Detect which cell encompasses the target text, then output its (X, Y) center coordinate. 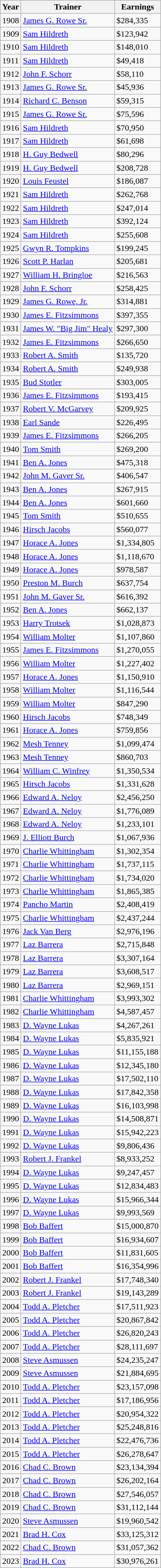
2014 (11, 1440)
Scott P. Harlan (68, 262)
1960 (11, 717)
$216,563 (138, 275)
$209,925 (138, 409)
$406,547 (138, 476)
$26,202,164 (138, 1481)
1970 (11, 851)
James W. "Big Jim" Healy (68, 328)
2017 (11, 1481)
$2,437,244 (138, 918)
$759,856 (138, 730)
$16,934,607 (138, 1239)
1953 (11, 623)
$2,969,151 (138, 985)
1997 (11, 1213)
1956 (11, 663)
$31,057,362 (138, 1548)
2023 (11, 1561)
1979 (11, 971)
1935 (11, 382)
2003 (11, 1293)
William H. Bringloe (68, 275)
$1,865,385 (138, 891)
1978 (11, 958)
Earl Sande (68, 422)
$860,703 (138, 757)
$1,734,020 (138, 878)
1923 (11, 221)
$284,335 (138, 20)
1934 (11, 369)
1922 (11, 208)
Trainer (68, 7)
1967 (11, 811)
1924 (11, 235)
$17,748,340 (138, 1280)
$26,820,243 (138, 1333)
1941 (11, 462)
1976 (11, 931)
1972 (11, 878)
$9,806,436 (138, 1146)
1964 (11, 770)
$49,418 (138, 61)
$205,681 (138, 262)
$21,884,695 (138, 1373)
$258,425 (138, 288)
Louis Feustel (68, 181)
$266,650 (138, 342)
2011 (11, 1400)
2012 (11, 1413)
$61,698 (138, 141)
1917 (11, 141)
1998 (11, 1226)
2013 (11, 1427)
1937 (11, 409)
$25,248,816 (138, 1427)
1928 (11, 288)
$267,915 (138, 489)
1939 (11, 436)
1996 (11, 1199)
1943 (11, 489)
$2,715,848 (138, 945)
1930 (11, 315)
Robert V. McGarvey (68, 409)
1927 (11, 275)
1999 (11, 1239)
$748,349 (138, 717)
1925 (11, 248)
1949 (11, 569)
1995 (11, 1186)
$15,966,344 (138, 1199)
$17,842,358 (138, 1092)
$255,608 (138, 235)
$208,728 (138, 168)
$247,014 (138, 208)
$1,233,101 (138, 824)
1957 (11, 677)
1946 (11, 529)
$14,508,871 (138, 1119)
$15,942,223 (138, 1132)
1966 (11, 797)
$847,290 (138, 704)
$16,103,998 (138, 1106)
$3,608,517 (138, 971)
1932 (11, 342)
$510,655 (138, 516)
$616,392 (138, 597)
$23,134,394 (138, 1467)
1940 (11, 449)
$262,768 (138, 195)
1986 (11, 1065)
1938 (11, 422)
1929 (11, 302)
$59,315 (138, 101)
$1,067,936 (138, 838)
$1,099,474 (138, 744)
$1,227,402 (138, 663)
$19,960,542 (138, 1521)
1933 (11, 355)
1984 (11, 1039)
$1,737,115 (138, 864)
1952 (11, 610)
1990 (11, 1119)
$17,186,956 (138, 1400)
1911 (11, 61)
1920 (11, 181)
$30,976,261 (138, 1561)
James G. Rowe, Jr. (68, 302)
1926 (11, 262)
$22,476,736 (138, 1440)
$297,300 (138, 328)
1961 (11, 730)
2000 (11, 1253)
$1,118,670 (138, 556)
$12,345,180 (138, 1065)
$2,456,250 (138, 797)
$199,245 (138, 248)
1977 (11, 945)
2002 (11, 1280)
$314,881 (138, 302)
Bud Stotler (68, 382)
1947 (11, 543)
1962 (11, 744)
Jack Van Berg (68, 931)
1913 (11, 87)
1983 (11, 1025)
1955 (11, 650)
$303,005 (138, 382)
$15,000,870 (138, 1226)
$226,495 (138, 422)
Pancho Martin (68, 905)
$1,116,544 (138, 690)
$8,933,252 (138, 1159)
$28,111,697 (138, 1347)
$26,278,647 (138, 1454)
1987 (11, 1079)
$475,318 (138, 462)
1974 (11, 905)
1936 (11, 396)
Earnings (138, 7)
2016 (11, 1467)
1942 (11, 476)
1973 (11, 891)
$135,720 (138, 355)
$17,502,110 (138, 1079)
$560,077 (138, 529)
1994 (11, 1172)
$75,596 (138, 114)
2020 (11, 1521)
1980 (11, 985)
$9,993,569 (138, 1213)
1981 (11, 998)
Harry Trotsek (68, 623)
$3,993,302 (138, 998)
1959 (11, 704)
2008 (11, 1360)
$601,660 (138, 503)
1948 (11, 556)
$1,331,628 (138, 784)
2001 (11, 1266)
1915 (11, 114)
$5,835,921 (138, 1039)
1950 (11, 583)
1918 (11, 154)
$33,125,312 (138, 1534)
$27,546,057 (138, 1494)
1910 (11, 47)
1912 (11, 74)
$2,976,196 (138, 931)
$123,942 (138, 34)
1916 (11, 127)
2021 (11, 1534)
Richard C. Benson (68, 101)
$3,307,164 (138, 958)
$19,143,289 (138, 1293)
1908 (11, 20)
J. Elliott Burch (68, 838)
$4,267,261 (138, 1025)
2019 (11, 1507)
$1,334,805 (138, 543)
2009 (11, 1373)
1982 (11, 1012)
Year (11, 7)
$1,270,055 (138, 650)
$4,587,457 (138, 1012)
1985 (11, 1052)
$80,296 (138, 154)
$1,776,089 (138, 811)
1951 (11, 597)
William C. Winfrey (68, 770)
$148,010 (138, 47)
$20,954,322 (138, 1413)
1991 (11, 1132)
1971 (11, 864)
$1,107,860 (138, 637)
1914 (11, 101)
1992 (11, 1146)
2018 (11, 1494)
Gwyn R. Tompkins (68, 248)
$193,415 (138, 396)
1919 (11, 168)
1993 (11, 1159)
1988 (11, 1092)
$9,247,457 (138, 1172)
$58,110 (138, 74)
$12,834,483 (138, 1186)
$397,355 (138, 315)
2015 (11, 1454)
1975 (11, 918)
2022 (11, 1548)
1954 (11, 637)
$1,150,910 (138, 677)
$45,936 (138, 87)
Preston M. Burch (68, 583)
$186,087 (138, 181)
$637,754 (138, 583)
$1,302,354 (138, 851)
1989 (11, 1106)
$2,408,419 (138, 905)
$11,831,605 (138, 1253)
1944 (11, 503)
$392,124 (138, 221)
1965 (11, 784)
$70,950 (138, 127)
2004 (11, 1306)
1963 (11, 757)
$1,028,873 (138, 623)
1968 (11, 824)
2010 (11, 1387)
$978,587 (138, 569)
$1,350,534 (138, 770)
1969 (11, 838)
$24,235,247 (138, 1360)
$17,511,923 (138, 1306)
1921 (11, 195)
1931 (11, 328)
$16,354,996 (138, 1266)
1958 (11, 690)
2006 (11, 1333)
$249,938 (138, 369)
2007 (11, 1347)
$269,200 (138, 449)
1909 (11, 34)
$20,867,842 (138, 1320)
$11,155,188 (138, 1052)
$31,112,144 (138, 1507)
1945 (11, 516)
$23,157,098 (138, 1387)
$662,137 (138, 610)
$266,205 (138, 436)
2005 (11, 1320)
